Locate the cell with the specified text and output its [X, Y] center coordinate. 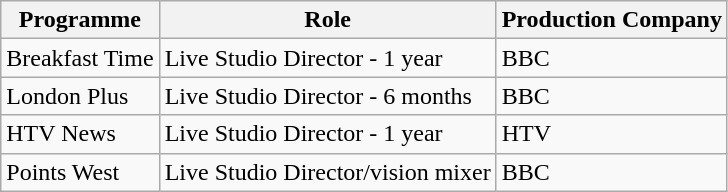
Breakfast Time [80, 58]
HTV News [80, 134]
Programme [80, 20]
Production Company [612, 20]
Role [328, 20]
London Plus [80, 96]
HTV [612, 134]
Points West [80, 172]
Live Studio Director - 6 months [328, 96]
Live Studio Director/vision mixer [328, 172]
